Detect which cell encompasses the target text, then output its [X, Y] center coordinate. 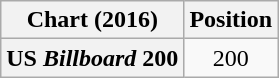
US Billboard 200 [92, 58]
Position [231, 20]
Chart (2016) [92, 20]
200 [231, 58]
